Provide the [x, y] coordinate of the cell's center where the given text is located.  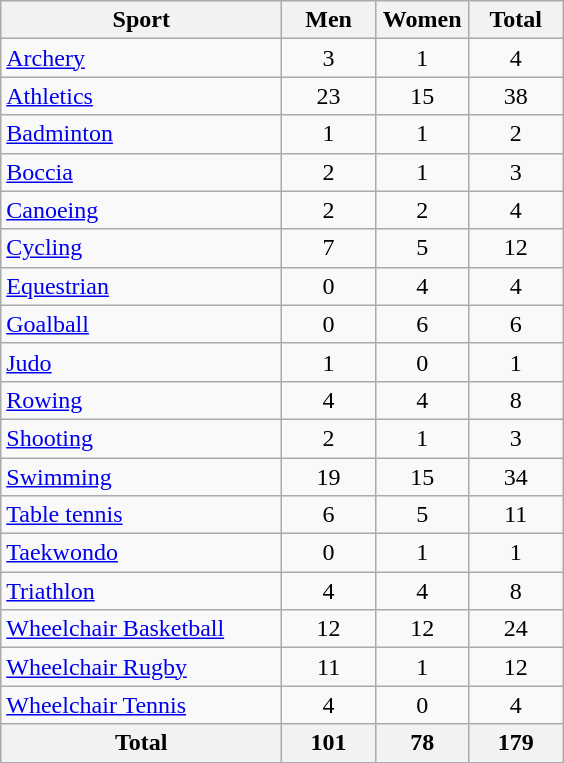
Taekwondo [142, 553]
Men [329, 20]
Wheelchair Basketball [142, 629]
7 [329, 248]
19 [329, 477]
179 [516, 743]
Rowing [142, 400]
Canoeing [142, 210]
Shooting [142, 438]
Equestrian [142, 286]
Boccia [142, 172]
38 [516, 96]
Women [422, 20]
101 [329, 743]
Athletics [142, 96]
Sport [142, 20]
Triathlon [142, 591]
Wheelchair Tennis [142, 705]
Goalball [142, 324]
Wheelchair Rugby [142, 667]
34 [516, 477]
Swimming [142, 477]
Badminton [142, 134]
Judo [142, 362]
23 [329, 96]
Table tennis [142, 515]
Cycling [142, 248]
78 [422, 743]
24 [516, 629]
Archery [142, 58]
